Identify which cell holds the provided text, then report its (X, Y) central coordinate. 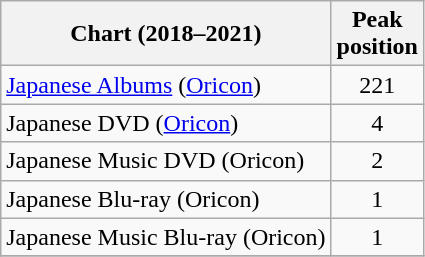
2 (377, 161)
Japanese DVD (Oricon) (166, 123)
Japanese Music DVD (Oricon) (166, 161)
Peakposition (377, 34)
221 (377, 85)
Japanese Music Blu-ray (Oricon) (166, 237)
4 (377, 123)
Japanese Albums (Oricon) (166, 85)
Chart (2018–2021) (166, 34)
Japanese Blu-ray (Oricon) (166, 199)
